Scan for the cell matching the given text and deliver its [x, y] coordinate at center. 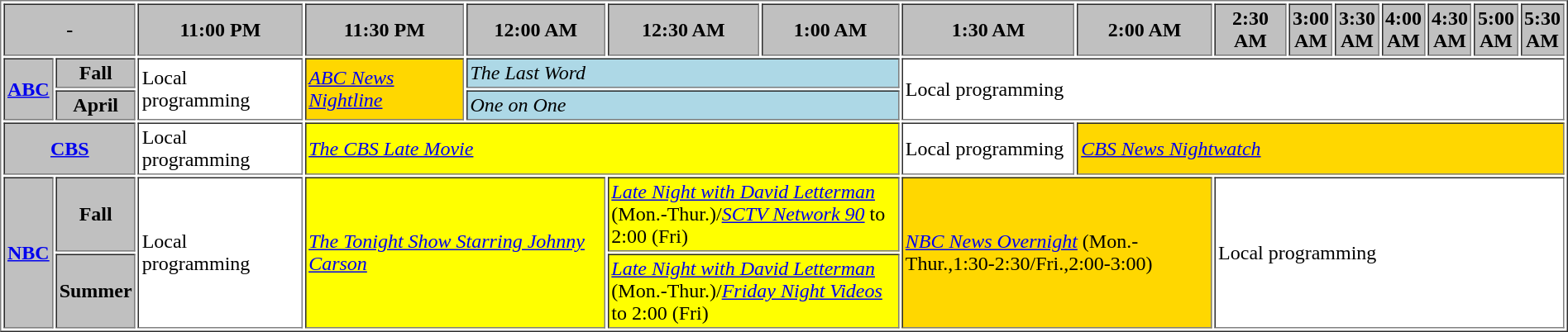
One on One [683, 106]
Late Night with David Letterman (Mon.-Thur.)/SCTV Network 90 to 2:00 (Fri) [754, 214]
12:30 AM [683, 30]
Summer [96, 292]
11:00 PM [220, 30]
The Tonight Show Starring Johnny Carson [455, 253]
ABC News Nightline [385, 89]
- [69, 30]
12:00 AM [536, 30]
1:00 AM [830, 30]
11:30 PM [385, 30]
April [96, 106]
1:30 AM [987, 30]
4:30 AM [1449, 30]
NBC News Overnight (Mon.-Thur.,1:30-2:30/Fri.,2:00-3:00) [1057, 253]
Late Night with David Letterman (Mon.-Thur.)/Friday Night Videos to 2:00 (Fri) [754, 292]
The Last Word [683, 73]
3:00 AM [1310, 30]
ABC [28, 89]
2:00 AM [1145, 30]
The CBS Late Movie [602, 149]
3:30 AM [1356, 30]
5:30 AM [1542, 30]
2:30 AM [1250, 30]
4:00 AM [1403, 30]
NBC [28, 253]
CBS News Nightwatch [1322, 149]
5:00 AM [1495, 30]
CBS [69, 149]
